Pinpoint the cell where the given text exists, returning its (x, y) midpoint coordinate. 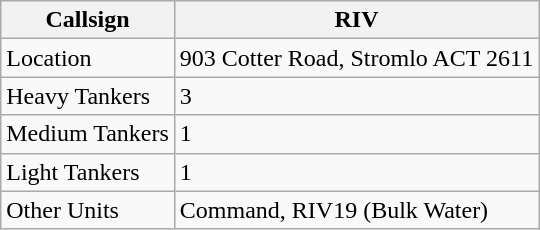
Medium Tankers (88, 134)
Location (88, 58)
Callsign (88, 20)
Light Tankers (88, 172)
Command, RIV19 (Bulk Water) (356, 210)
Heavy Tankers (88, 96)
903 Cotter Road, Stromlo ACT 2611 (356, 58)
Other Units (88, 210)
3 (356, 96)
RIV (356, 20)
